Determine the (x, y) coordinate at the center of the cell enclosing the given text.  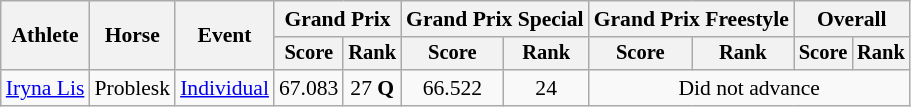
Problesk (132, 88)
Horse (132, 36)
Athlete (46, 36)
66.522 (452, 88)
67.083 (308, 88)
Did not advance (750, 88)
Event (224, 36)
Grand Prix (338, 19)
27 Q (372, 88)
24 (546, 88)
Grand Prix Special (495, 19)
Overall (852, 19)
Grand Prix Freestyle (692, 19)
Iryna Lis (46, 88)
Individual (224, 88)
